Provide the (x, y) coordinate of the cell's center where the given text is located.  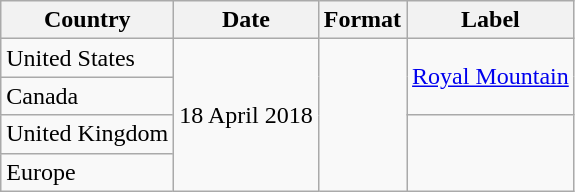
Canada (88, 96)
Format (362, 20)
Royal Mountain (491, 77)
Date (246, 20)
18 April 2018 (246, 115)
United Kingdom (88, 134)
Label (491, 20)
United States (88, 58)
Country (88, 20)
Europe (88, 172)
